Identify which cell holds the provided text, then report its [X, Y] central coordinate. 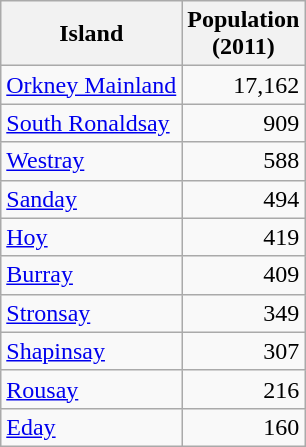
Burray [92, 275]
909 [244, 123]
160 [244, 427]
494 [244, 199]
Population(2011) [244, 34]
Shapinsay [92, 351]
409 [244, 275]
588 [244, 161]
Westray [92, 161]
17,162 [244, 85]
419 [244, 237]
Rousay [92, 389]
Stronsay [92, 313]
Sanday [92, 199]
Island [92, 34]
South Ronaldsay [92, 123]
Eday [92, 427]
349 [244, 313]
307 [244, 351]
Hoy [92, 237]
216 [244, 389]
Orkney Mainland [92, 85]
